Pinpoint the cell where the given text exists, returning its (X, Y) midpoint coordinate. 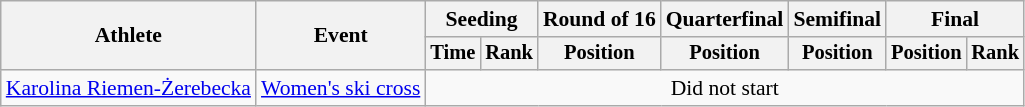
Event (340, 36)
Time (452, 54)
Final (955, 19)
Athlete (128, 36)
Did not start (724, 88)
Round of 16 (600, 19)
Women's ski cross (340, 88)
Semifinal (837, 19)
Seeding (481, 19)
Karolina Riemen-Żerebecka (128, 88)
Quarterfinal (725, 19)
